Return the [X, Y] coordinate for the center point of the cell that contains the specified text.  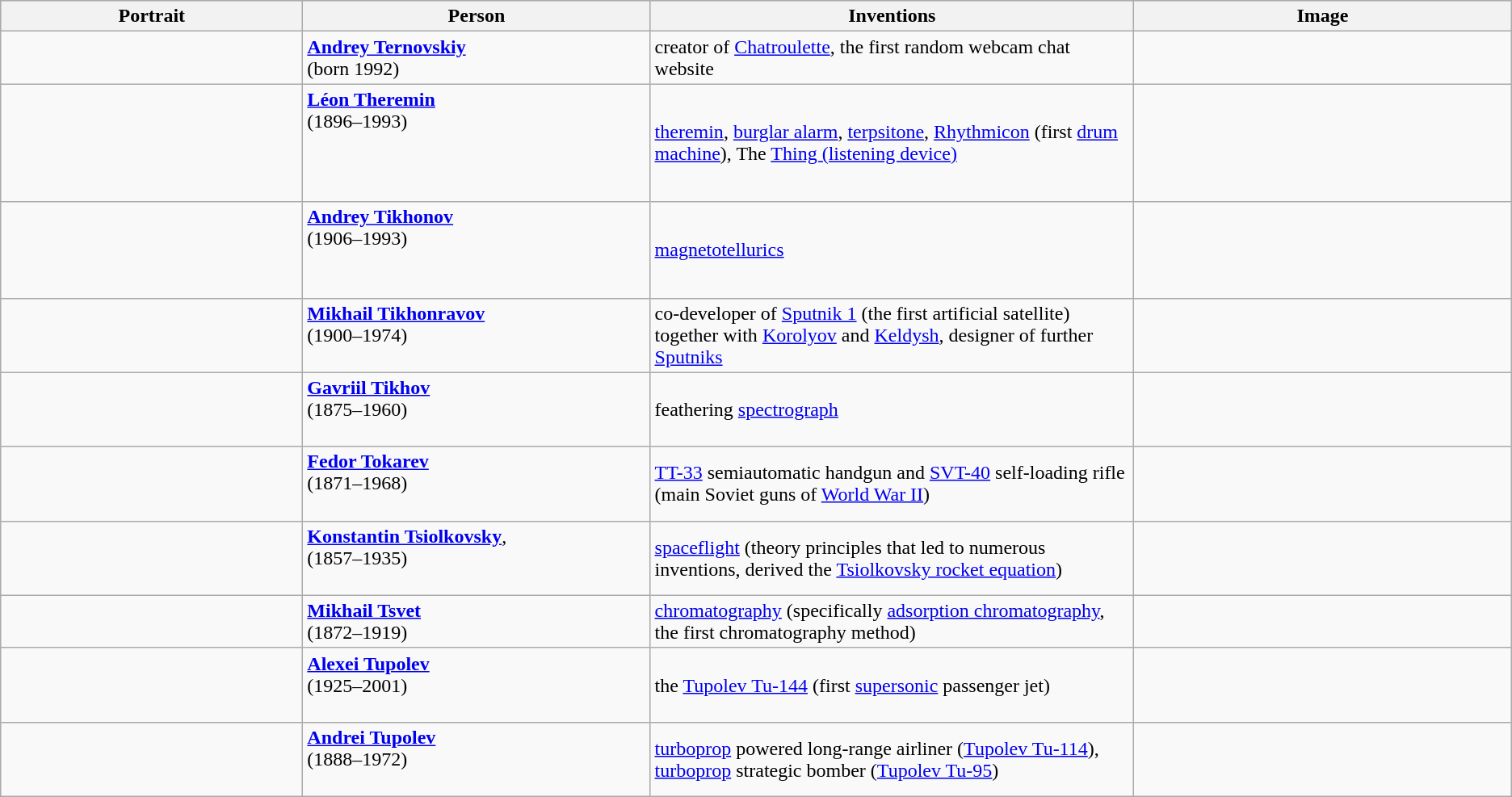
Andrey Tikhonov (1906–1993) [477, 250]
Léon Theremin (1896–1993) [477, 143]
Mikhail Tikhonravov (1900–1974) [477, 335]
the Tupolev Tu-144 (first supersonic passenger jet) [892, 685]
TT-33 semiautomatic handgun and SVT-40 self-loading rifle (main Soviet guns of World War II) [892, 484]
feathering spectrograph [892, 409]
chromatography (specifically adsorption chromatography, the first chromatography method) [892, 622]
Image [1323, 16]
theremin, burglar alarm, terpsitone, Rhythmicon (first drum machine), The Thing (listening device) [892, 143]
Fedor Tokarev (1871–1968) [477, 484]
Portrait [152, 16]
Inventions [892, 16]
Konstantin Tsiolkovsky, (1857–1935) [477, 558]
turboprop powered long-range airliner (Tupolev Tu-114), turboprop strategic bomber (Tupolev Tu-95) [892, 759]
Andrey Ternovskiy (born 1992) [477, 58]
creator of Chatroulette, the first random webcam chat website [892, 58]
spaceflight (theory principles that led to numerous inventions, derived the Tsiolkovsky rocket equation) [892, 558]
Alexei Tupolev (1925–2001) [477, 685]
Andrei Tupolev (1888–1972) [477, 759]
Mikhail Tsvet (1872–1919) [477, 622]
co-developer of Sputnik 1 (the first artificial satellite) together with Korolyov and Keldysh, designer of further Sputniks [892, 335]
magnetotellurics [892, 250]
Gavriil Tikhov (1875–1960) [477, 409]
Person [477, 16]
